Pinpoint the cell where the given text exists, returning its (X, Y) midpoint coordinate. 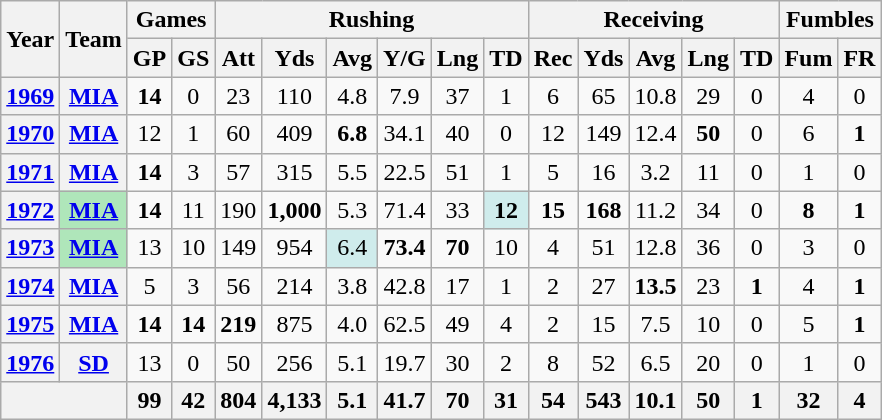
40 (457, 134)
6.5 (656, 362)
12.8 (656, 248)
42 (194, 400)
13.5 (656, 286)
Receiving (654, 20)
22.5 (405, 172)
Fumbles (830, 20)
Y/G (405, 58)
60 (238, 134)
315 (294, 172)
Fum (808, 58)
168 (604, 210)
SD (94, 362)
GS (194, 58)
219 (238, 324)
30 (457, 362)
10.1 (656, 400)
57 (238, 172)
3.2 (656, 172)
19.7 (405, 362)
11.2 (656, 210)
12.4 (656, 134)
27 (604, 286)
73.4 (405, 248)
875 (294, 324)
1969 (30, 96)
56 (238, 286)
65 (604, 96)
4.8 (352, 96)
31 (506, 400)
20 (708, 362)
4,133 (294, 400)
Team (94, 39)
190 (238, 210)
409 (294, 134)
62.5 (405, 324)
1970 (30, 134)
1,000 (294, 210)
3.8 (352, 286)
110 (294, 96)
Rushing (372, 20)
Games (170, 20)
16 (604, 172)
7.9 (405, 96)
1975 (30, 324)
17 (457, 286)
71.4 (405, 210)
34.1 (405, 134)
5.3 (352, 210)
1972 (30, 210)
FR (860, 58)
6.8 (352, 134)
214 (294, 286)
1976 (30, 362)
54 (553, 400)
34 (708, 210)
37 (457, 96)
42.8 (405, 286)
5.5 (352, 172)
29 (708, 96)
4.0 (352, 324)
1973 (30, 248)
Year (30, 39)
49 (457, 324)
1971 (30, 172)
10.8 (656, 96)
36 (708, 248)
33 (457, 210)
7.5 (656, 324)
41.7 (405, 400)
954 (294, 248)
Rec (553, 58)
52 (604, 362)
99 (149, 400)
GP (149, 58)
256 (294, 362)
804 (238, 400)
1974 (30, 286)
6.4 (352, 248)
Att (238, 58)
32 (808, 400)
543 (604, 400)
